Return the (x, y) coordinate for the center point of the cell that contains the specified text.  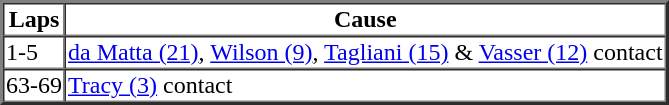
Laps (34, 20)
1-5 (34, 52)
Cause (366, 20)
63-69 (34, 86)
da Matta (21), Wilson (9), Tagliani (15) & Vasser (12) contact (366, 52)
Tracy (3) contact (366, 86)
